From the cell containing the given text, extract its center point as [x, y] coordinate. 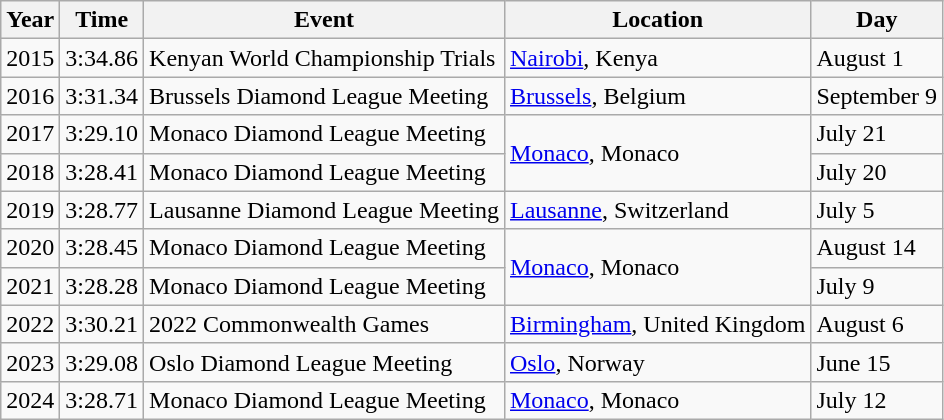
2022 Commonwealth Games [324, 324]
July 12 [877, 400]
Lausanne Diamond League Meeting [324, 210]
Birmingham, United Kingdom [657, 324]
Kenyan World Championship Trials [324, 58]
Brussels, Belgium [657, 96]
3:29.08 [102, 362]
3:28.28 [102, 286]
2018 [30, 172]
2022 [30, 324]
August 1 [877, 58]
3:29.10 [102, 134]
Location [657, 20]
Oslo, Norway [657, 362]
3:28.41 [102, 172]
Time [102, 20]
August 14 [877, 248]
3:31.34 [102, 96]
3:28.71 [102, 400]
Brussels Diamond League Meeting [324, 96]
3:28.45 [102, 248]
2015 [30, 58]
June 15 [877, 362]
2023 [30, 362]
2021 [30, 286]
Event [324, 20]
July 21 [877, 134]
July 9 [877, 286]
July 5 [877, 210]
Lausanne, Switzerland [657, 210]
Oslo Diamond League Meeting [324, 362]
3:34.86 [102, 58]
2024 [30, 400]
Year [30, 20]
Nairobi, Kenya [657, 58]
September 9 [877, 96]
2016 [30, 96]
July 20 [877, 172]
2017 [30, 134]
Day [877, 20]
3:30.21 [102, 324]
August 6 [877, 324]
2019 [30, 210]
2020 [30, 248]
3:28.77 [102, 210]
